Capture the cell that displays the provided text and extract its (X, Y) central coordinate. 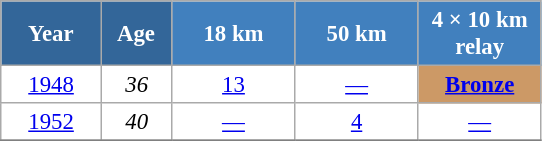
4 × 10 km relay (480, 34)
36 (136, 85)
50 km (356, 34)
Year (52, 34)
40 (136, 122)
Bronze (480, 85)
13 (234, 85)
1948 (52, 85)
Age (136, 34)
18 km (234, 34)
1952 (52, 122)
4 (356, 122)
